Provide the (x, y) coordinate of the cell's center where the given text is located.  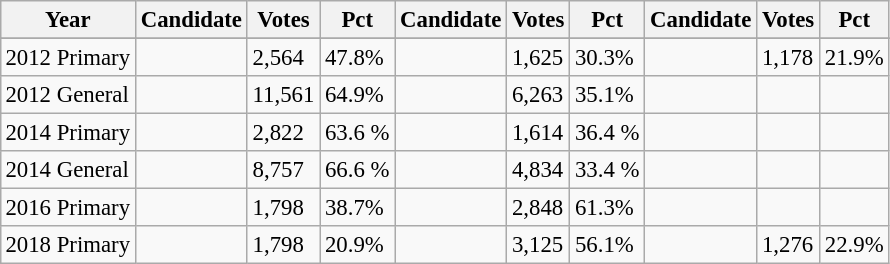
63.6 % (358, 133)
2,848 (538, 208)
64.9% (358, 95)
22.9% (854, 245)
11,561 (283, 95)
21.9% (854, 57)
2014 Primary (68, 133)
8,757 (283, 170)
36.4 % (608, 133)
1,625 (538, 57)
33.4 % (608, 170)
4,834 (538, 170)
1,178 (788, 57)
35.1% (608, 95)
2,822 (283, 133)
3,125 (538, 245)
Year (68, 20)
2012 General (68, 95)
6,263 (538, 95)
38.7% (358, 208)
1,614 (538, 133)
56.1% (608, 245)
2014 General (68, 170)
47.8% (358, 57)
2016 Primary (68, 208)
30.3% (608, 57)
20.9% (358, 245)
2,564 (283, 57)
61.3% (608, 208)
2012 Primary (68, 57)
1,276 (788, 245)
66.6 % (358, 170)
2018 Primary (68, 245)
